Identify which cell holds the provided text, then report its [x, y] central coordinate. 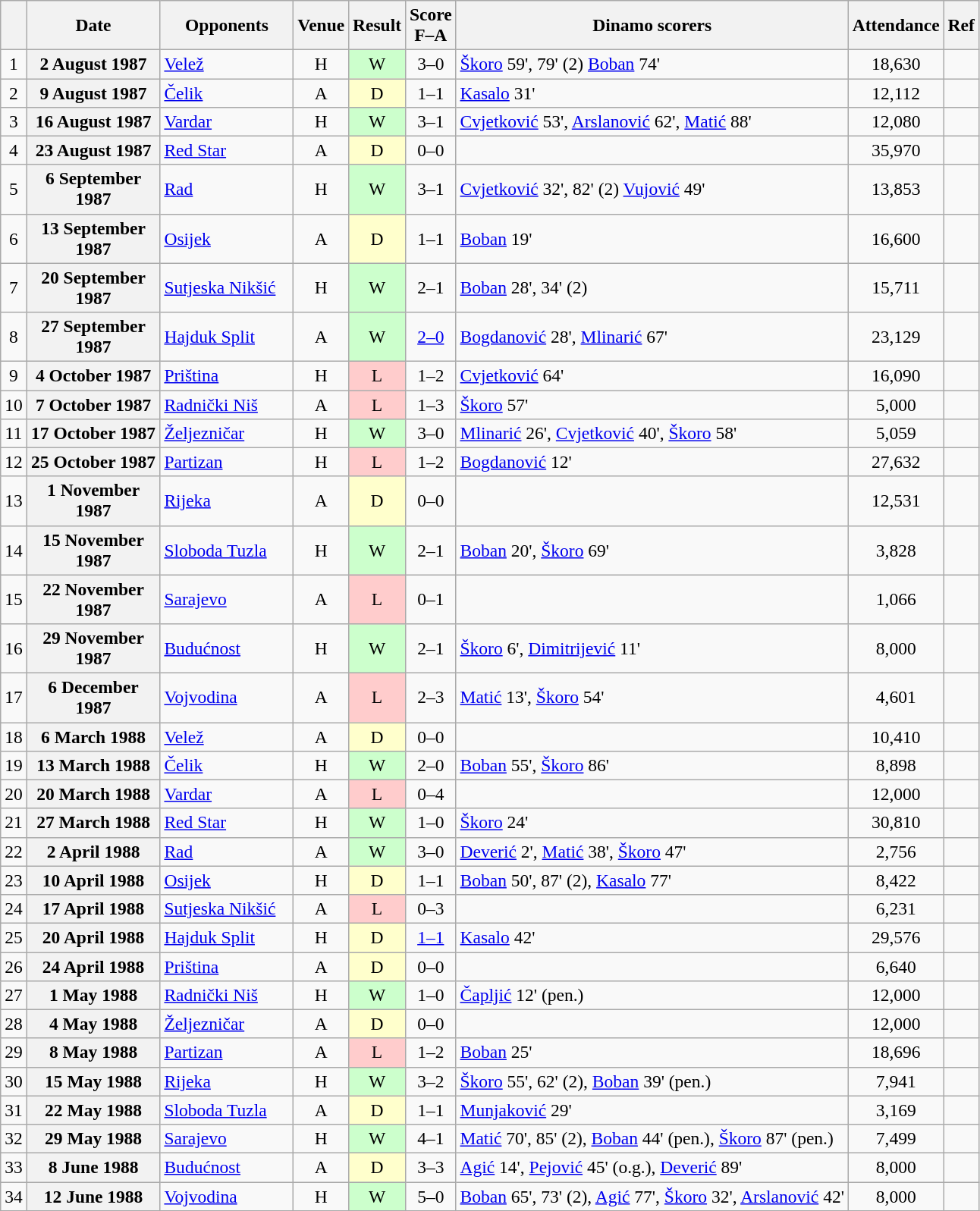
Matić 13', Škoro 54' [652, 698]
15 [14, 599]
Škoro 6', Dimitrijević 11' [652, 648]
27 September 1987 [93, 337]
10 [14, 404]
2 August 1987 [93, 64]
Date [93, 24]
17 [14, 698]
9 August 1987 [93, 93]
20 September 1987 [93, 288]
16,090 [896, 375]
20 March 1988 [93, 794]
5,059 [896, 433]
31 [14, 1110]
14 [14, 551]
18,696 [896, 1053]
17 October 1987 [93, 433]
22 November 1987 [93, 599]
0–4 [431, 794]
Attendance [896, 24]
21 [14, 823]
20 [14, 794]
2–3 [431, 698]
7,499 [896, 1138]
27 March 1988 [93, 823]
26 [14, 966]
8 June 1988 [93, 1167]
6 March 1988 [93, 736]
23,129 [896, 337]
Boban 25' [652, 1053]
Venue [322, 24]
3 [14, 121]
Boban 19' [652, 238]
5 [14, 190]
Cvjetković 32', 82' (2) Vujović 49' [652, 190]
1 May 1988 [93, 995]
18,630 [896, 64]
6,640 [896, 966]
30,810 [896, 823]
29 November 1987 [93, 648]
6 [14, 238]
18 [14, 736]
Škoro 59', 79' (2) Boban 74' [652, 64]
16 August 1987 [93, 121]
23 [14, 880]
1 [14, 64]
13 March 1988 [93, 765]
8 [14, 337]
8,898 [896, 765]
27,632 [896, 462]
22 May 1988 [93, 1110]
13 [14, 500]
0–1 [431, 599]
2 [14, 93]
27 [14, 995]
Boban 50', 87' (2), Kasalo 77' [652, 880]
Munjaković 29' [652, 1110]
Škoro 57' [652, 404]
4 May 1988 [93, 1024]
4 October 1987 [93, 375]
Boban 55', Škoro 86' [652, 765]
Boban 28', 34' (2) [652, 288]
2 April 1988 [93, 852]
24 [14, 908]
Opponents [227, 24]
Kasalo 31' [652, 93]
33 [14, 1167]
Škoro 24' [652, 823]
Agić 14', Pejović 45' (o.g.), Deverić 89' [652, 1167]
Cvjetković 53', Arslanović 62', Matić 88' [652, 121]
13 September 1987 [93, 238]
3–2 [431, 1081]
6 September 1987 [93, 190]
Matić 70', 85' (2), Boban 44' (pen.), Škoro 87' (pen.) [652, 1138]
3,828 [896, 551]
1–3 [431, 404]
7 October 1987 [93, 404]
Boban 65', 73' (2), Agić 77', Škoro 32', Arslanović 42' [652, 1196]
8 May 1988 [93, 1053]
29 May 1988 [93, 1138]
15,711 [896, 288]
Mlinarić 26', Cvjetković 40', Škoro 58' [652, 433]
Škoro 55', 62' (2), Boban 39' (pen.) [652, 1081]
25 October 1987 [93, 462]
3–3 [431, 1167]
22 [14, 852]
11 [14, 433]
12 [14, 462]
17 April 1988 [93, 908]
Deverić 2', Matić 38', Škoro 47' [652, 852]
13,853 [896, 190]
15 May 1988 [93, 1081]
19 [14, 765]
23 August 1987 [93, 150]
30 [14, 1081]
34 [14, 1196]
1 November 1987 [93, 500]
29,576 [896, 937]
12 June 1988 [93, 1196]
2,756 [896, 852]
15 November 1987 [93, 551]
28 [14, 1024]
12,112 [896, 93]
Boban 20', Škoro 69' [652, 551]
5–0 [431, 1196]
29 [14, 1053]
6,231 [896, 908]
16 [14, 648]
Kasalo 42' [652, 937]
3,169 [896, 1110]
Bogdanović 28', Mlinarić 67' [652, 337]
25 [14, 937]
7,941 [896, 1081]
Result [378, 24]
7 [14, 288]
4,601 [896, 698]
0–3 [431, 908]
ScoreF–A [431, 24]
Dinamo scorers [652, 24]
12,531 [896, 500]
6 December 1987 [93, 698]
24 April 1988 [93, 966]
9 [14, 375]
20 April 1988 [93, 937]
Cvjetković 64' [652, 375]
8,422 [896, 880]
Čapljić 12' (pen.) [652, 995]
1,066 [896, 599]
12,080 [896, 121]
4–1 [431, 1138]
10,410 [896, 736]
Bogdanović 12' [652, 462]
16,600 [896, 238]
4 [14, 150]
32 [14, 1138]
35,970 [896, 150]
10 April 1988 [93, 880]
5,000 [896, 404]
Ref [961, 24]
